Scan for the cell matching the given text and deliver its (X, Y) coordinate at center. 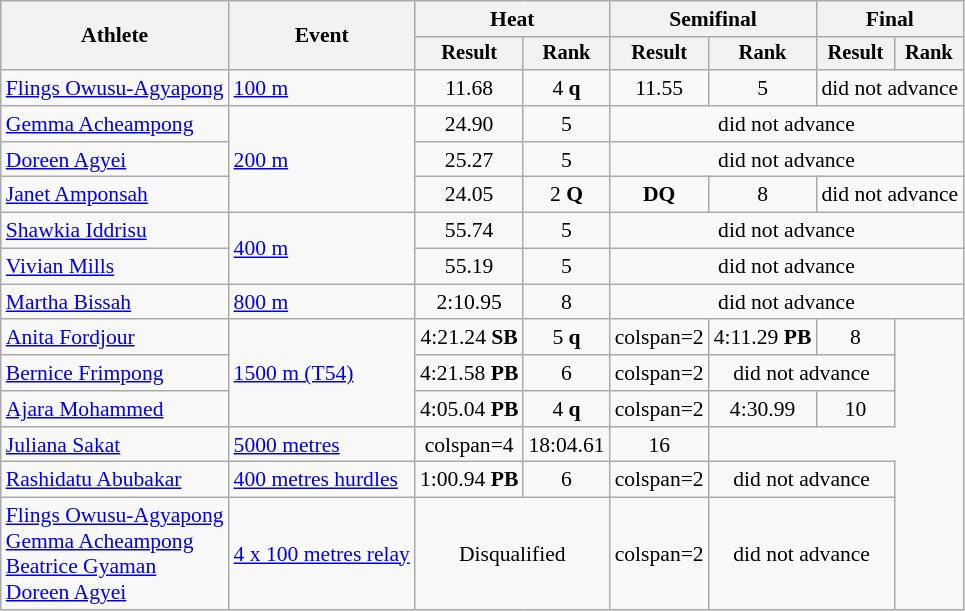
1500 m (T54) (322, 374)
55.74 (469, 231)
18:04.61 (566, 445)
Janet Amponsah (115, 195)
Flings Owusu-AgyapongGemma AcheampongBeatrice GyamanDoreen Agyei (115, 554)
Rashidatu Abubakar (115, 480)
4:21.58 PB (469, 373)
Anita Fordjour (115, 338)
800 m (322, 302)
11.68 (469, 88)
5000 metres (322, 445)
Juliana Sakat (115, 445)
24.90 (469, 124)
Event (322, 36)
25.27 (469, 160)
Bernice Frimpong (115, 373)
4:11.29 PB (763, 338)
16 (660, 445)
DQ (660, 195)
4:05.04 PB (469, 409)
Vivian Mills (115, 267)
2:10.95 (469, 302)
Semifinal (714, 19)
24.05 (469, 195)
11.55 (660, 88)
Shawkia Iddrisu (115, 231)
Final (890, 19)
Heat (512, 19)
10 (855, 409)
4:21.24 SB (469, 338)
Disqualified (512, 554)
2 Q (566, 195)
Ajara Mohammed (115, 409)
5 q (566, 338)
55.19 (469, 267)
1:00.94 PB (469, 480)
400 m (322, 248)
Gemma Acheampong (115, 124)
400 metres hurdles (322, 480)
100 m (322, 88)
Athlete (115, 36)
Doreen Agyei (115, 160)
Martha Bissah (115, 302)
4:30.99 (763, 409)
Flings Owusu-Agyapong (115, 88)
colspan=4 (469, 445)
4 x 100 metres relay (322, 554)
200 m (322, 160)
